Locate the cell with the specified text and output its [x, y] center coordinate. 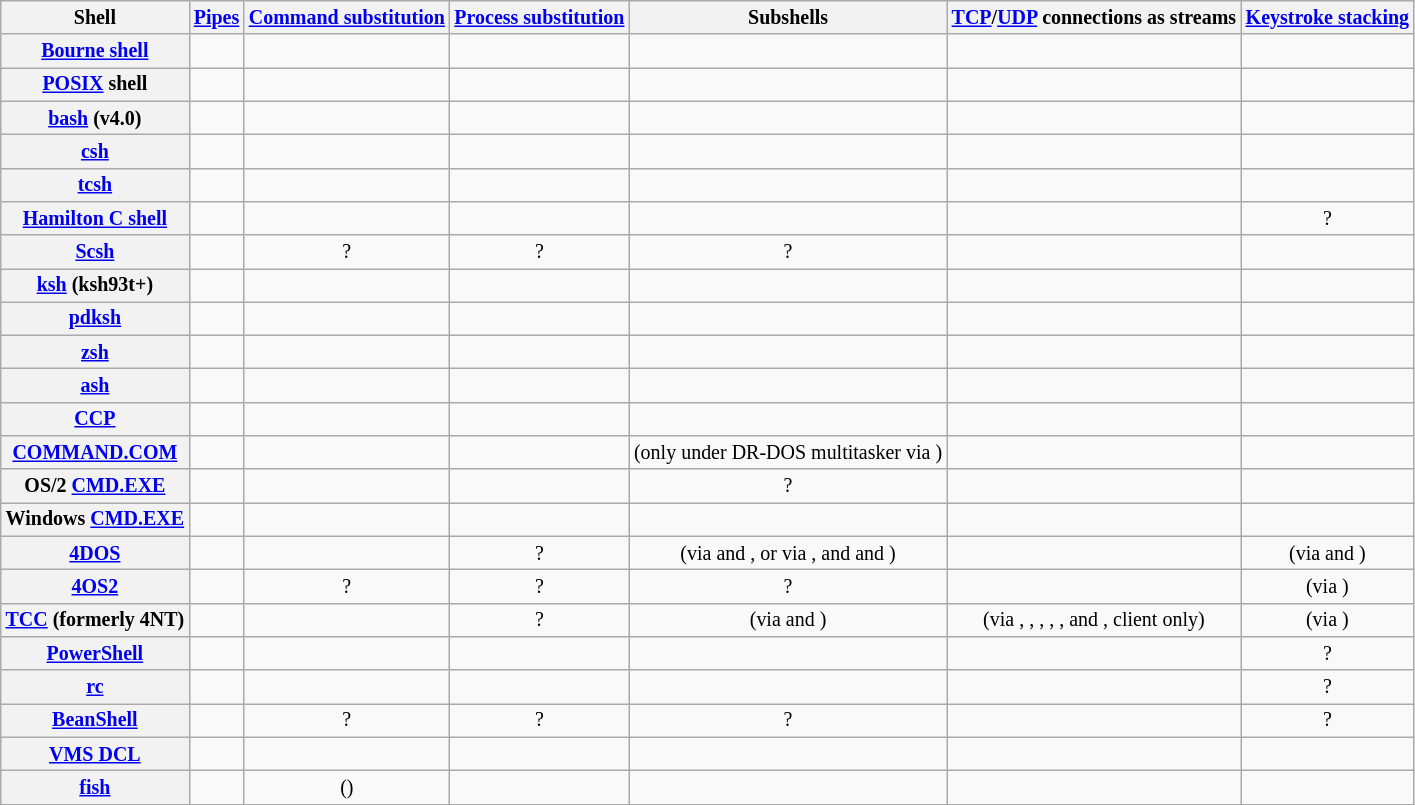
(only under DR-DOS multitasker via ) [788, 452]
4DOS [95, 554]
TCC (formerly 4NT) [95, 620]
Bourne shell [95, 52]
fish [95, 788]
ash [95, 386]
() [347, 788]
(via and , or via , and and ) [788, 554]
Process substitution [540, 18]
Scsh [95, 252]
rc [95, 686]
(via , , , , , and , client only) [1094, 620]
bash (v4.0) [95, 118]
Pipes [216, 18]
CCP [95, 420]
pdksh [95, 318]
csh [95, 152]
POSIX shell [95, 84]
Command substitution [347, 18]
TCP/UDP connections as streams [1094, 18]
tcsh [95, 184]
Subshells [788, 18]
ksh (ksh93t+) [95, 286]
Shell [95, 18]
zsh [95, 352]
Windows CMD.EXE [95, 520]
BeanShell [95, 720]
Hamilton C shell [95, 218]
VMS DCL [95, 754]
COMMAND.COM [95, 452]
Keystroke stacking [1328, 18]
OS/2 CMD.EXE [95, 486]
4OS2 [95, 586]
PowerShell [95, 654]
